Determine the [x, y] coordinate at the center of the cell enclosing the given text.  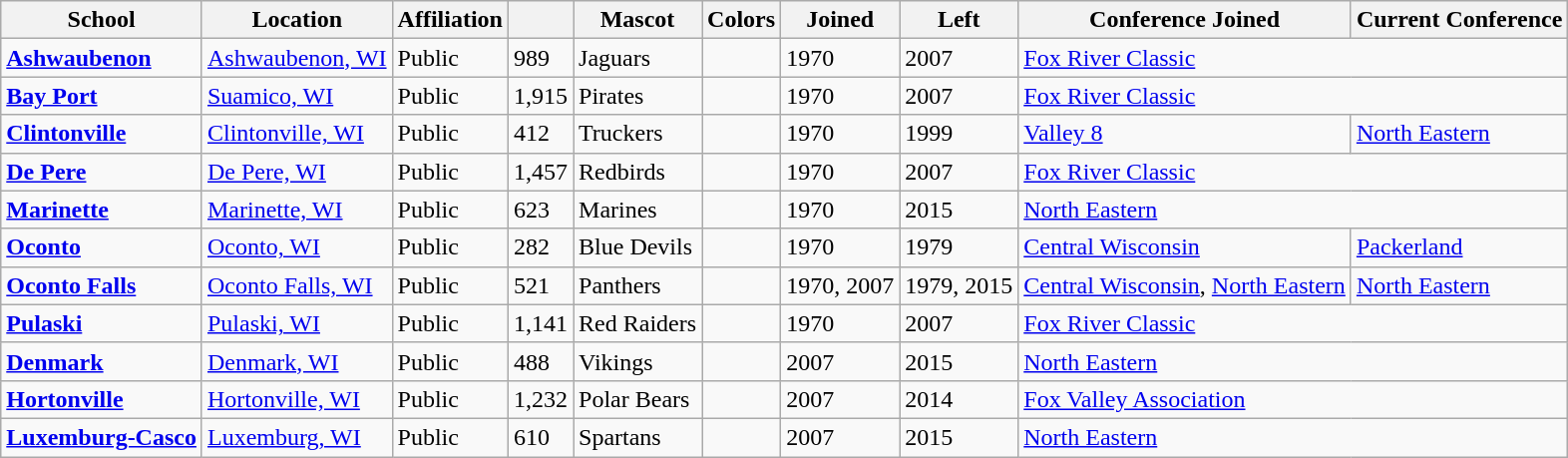
Central Wisconsin, North Eastern [1185, 285]
1999 [960, 134]
623 [541, 210]
Central Wisconsin [1185, 247]
Pulaski, WI [297, 323]
Luxemburg-Casco [102, 437]
Marines [638, 210]
Clintonville, WI [297, 134]
Pirates [638, 96]
Blue Devils [638, 247]
Pulaski [102, 323]
1,141 [541, 323]
Location [297, 20]
Mascot [638, 20]
2014 [960, 399]
Hortonville, WI [297, 399]
Colors [742, 20]
Affiliation [450, 20]
Oconto Falls [102, 285]
488 [541, 361]
Ashwaubenon [102, 58]
1979, 2015 [960, 285]
989 [541, 58]
Panthers [638, 285]
Oconto Falls, WI [297, 285]
282 [541, 247]
Current Conference [1458, 20]
412 [541, 134]
1,457 [541, 172]
Spartans [638, 437]
1,232 [541, 399]
Marinette, WI [297, 210]
Hortonville [102, 399]
Fox Valley Association [1293, 399]
Joined [840, 20]
Luxemburg, WI [297, 437]
Marinette [102, 210]
School [102, 20]
Redbirds [638, 172]
Bay Port [102, 96]
1970, 2007 [840, 285]
Conference Joined [1185, 20]
1979 [960, 247]
Vikings [638, 361]
Ashwaubenon, WI [297, 58]
Clintonville [102, 134]
Suamico, WI [297, 96]
521 [541, 285]
Polar Bears [638, 399]
Jaguars [638, 58]
Left [960, 20]
De Pere [102, 172]
Valley 8 [1185, 134]
Red Raiders [638, 323]
De Pere, WI [297, 172]
Denmark [102, 361]
Oconto [102, 247]
Truckers [638, 134]
610 [541, 437]
Oconto, WI [297, 247]
Packerland [1458, 247]
1,915 [541, 96]
Denmark, WI [297, 361]
